Extract the [X, Y] coordinate from the center of the cell holding the provided text.  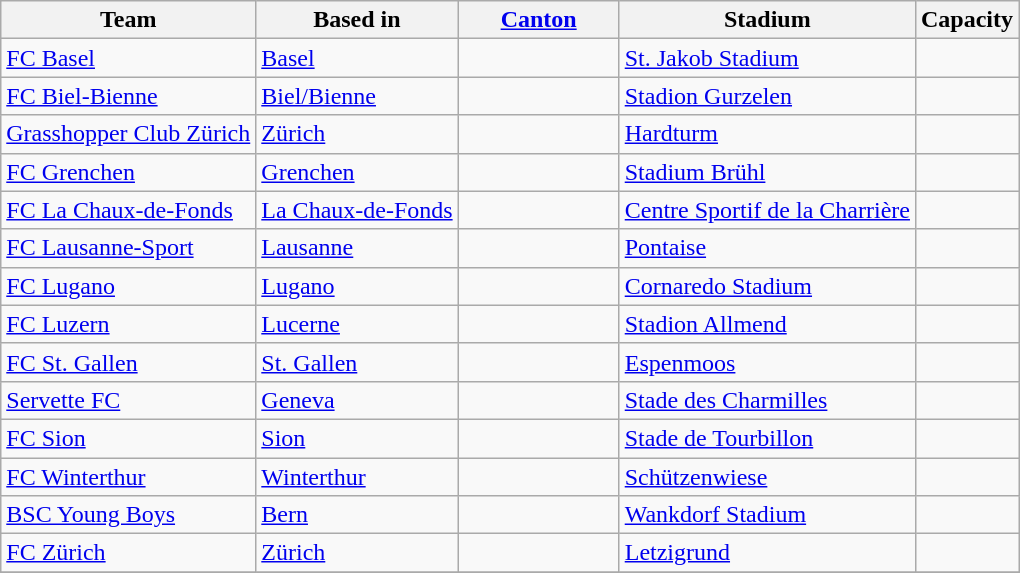
Pontaise [767, 248]
FC Lausanne-Sport [128, 248]
Team [128, 20]
FC Luzern [128, 324]
Stade de Tourbillon [767, 438]
FC Lugano [128, 286]
FC Sion [128, 438]
Servette FC [128, 400]
Geneva [357, 400]
FC St. Gallen [128, 362]
Letzigrund [767, 553]
Basel [357, 58]
FC La Chaux-de-Fonds [128, 210]
Bern [357, 515]
Wankdorf Stadium [767, 515]
Espenmoos [767, 362]
Lugano [357, 286]
Cornaredo Stadium [767, 286]
St. Gallen [357, 362]
FC Biel-Bienne [128, 96]
Lausanne [357, 248]
Hardturm [767, 134]
FC Basel [128, 58]
Stadium Brühl [767, 172]
Based in [357, 20]
Capacity [966, 20]
FC Zürich [128, 553]
Grasshopper Club Zürich [128, 134]
Schützenwiese [767, 477]
St. Jakob Stadium [767, 58]
Centre Sportif de la Charrière [767, 210]
Winterthur [357, 477]
Lucerne [357, 324]
FC Grenchen [128, 172]
Grenchen [357, 172]
BSC Young Boys [128, 515]
Biel/Bienne [357, 96]
FC Winterthur [128, 477]
Sion [357, 438]
Stadion Gurzelen [767, 96]
Stade des Charmilles [767, 400]
Stadion Allmend [767, 324]
La Chaux-de-Fonds [357, 210]
Canton [538, 20]
Stadium [767, 20]
